From the cell containing the given text, extract its center point as [X, Y] coordinate. 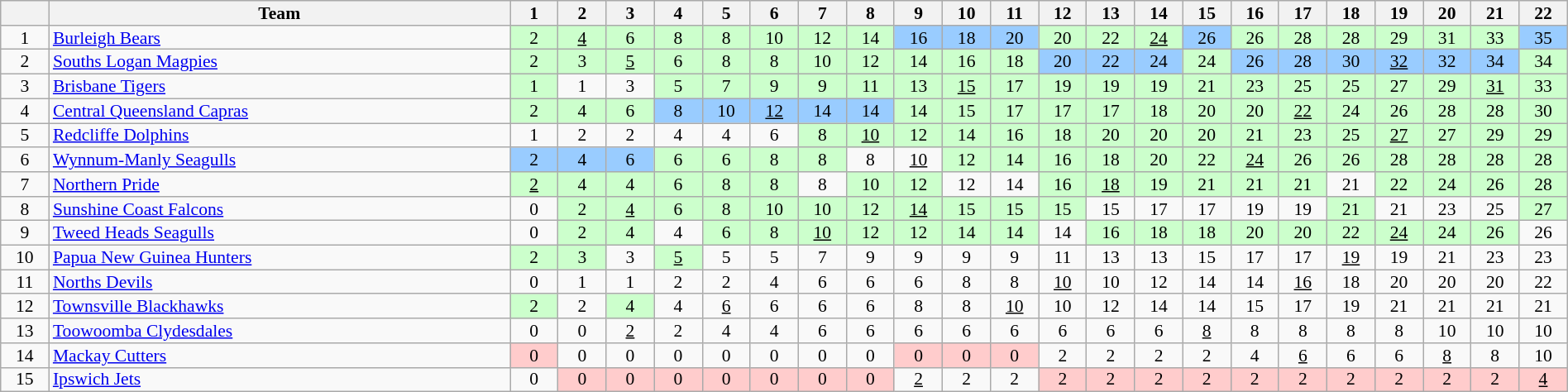
35 [1543, 38]
Ipswich Jets [280, 380]
Central Queensland Capras [280, 111]
Souths Logan Magpies [280, 62]
Burleigh Bears [280, 38]
Townsville Blackhawks [280, 307]
Mackay Cutters [280, 356]
Tweed Heads Seagulls [280, 233]
Brisbane Tigers [280, 87]
Team [280, 13]
Sunshine Coast Falcons [280, 209]
Papua New Guinea Hunters [280, 258]
Wynnum-Manly Seagulls [280, 160]
Norths Devils [280, 282]
Toowoomba Clydesdales [280, 331]
Northern Pride [280, 184]
Redcliffe Dolphins [280, 136]
